Identify which cell holds the provided text, then report its [x, y] central coordinate. 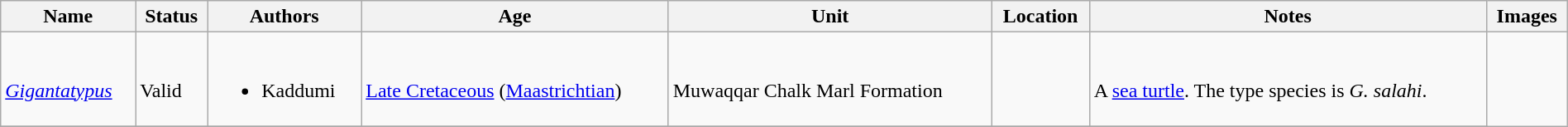
Kaddumi [284, 80]
Unit [830, 17]
Valid [172, 80]
Age [514, 17]
A sea turtle. The type species is G. salahi. [1288, 80]
Muwaqqar Chalk Marl Formation [830, 80]
Authors [284, 17]
Late Cretaceous (Maastrichtian) [514, 80]
Location [1040, 17]
Status [172, 17]
Name [68, 17]
Notes [1288, 17]
Images [1527, 17]
Gigantatypus [68, 80]
